Pinpoint the cell where the given text exists, returning its (x, y) midpoint coordinate. 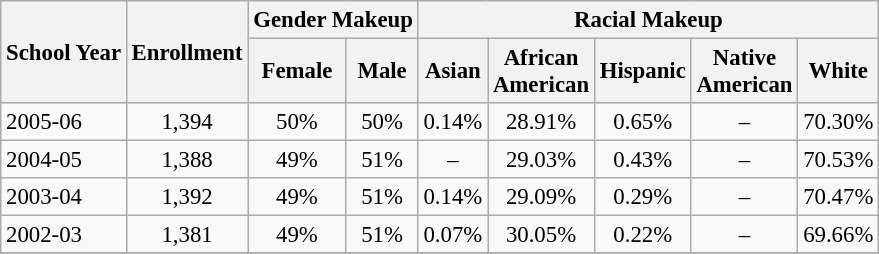
1,388 (187, 160)
69.66% (838, 235)
Racial Makeup (648, 20)
Hispanic (642, 72)
2003-04 (64, 197)
0.29% (642, 197)
1,394 (187, 122)
70.47% (838, 197)
Asian (452, 72)
Female (297, 72)
Native American (744, 72)
0.07% (452, 235)
2004-05 (64, 160)
0.43% (642, 160)
70.30% (838, 122)
2005-06 (64, 122)
70.53% (838, 160)
African American (542, 72)
1,381 (187, 235)
Male (382, 72)
29.03% (542, 160)
School Year (64, 52)
29.09% (542, 197)
0.22% (642, 235)
28.91% (542, 122)
1,392 (187, 197)
Gender Makeup (333, 20)
30.05% (542, 235)
Enrollment (187, 52)
2002-03 (64, 235)
White (838, 72)
0.65% (642, 122)
